Search for the cell housing the specified text and yield its [X, Y] center coordinate. 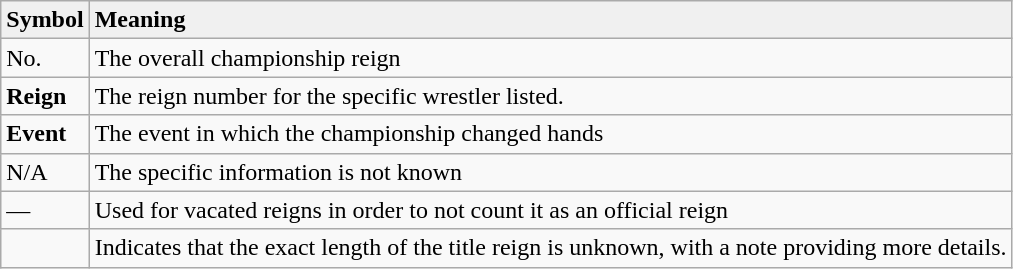
The specific information is not known [550, 172]
Meaning [550, 20]
The event in which the championship changed hands [550, 134]
No. [45, 58]
Used for vacated reigns in order to not count it as an official reign [550, 210]
Reign [45, 96]
The reign number for the specific wrestler listed. [550, 96]
The overall championship reign [550, 58]
Symbol [45, 20]
N/A [45, 172]
— [45, 210]
Event [45, 134]
Indicates that the exact length of the title reign is unknown, with a note providing more details. [550, 248]
